Determine the (X, Y) coordinate at the center of the cell enclosing the given text.  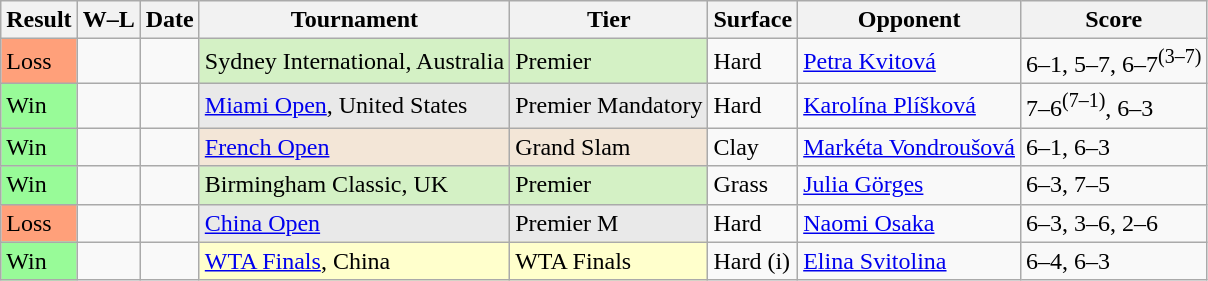
Naomi Osaka (910, 223)
Karolína Plíšková (910, 106)
China Open (354, 223)
6–1, 5–7, 6–7(3–7) (1113, 62)
Premier Mandatory (609, 106)
Julia Görges (910, 185)
Elina Svitolina (910, 261)
Date (170, 20)
Tournament (354, 20)
Grand Slam (609, 147)
French Open (354, 147)
WTA Finals (609, 261)
6–3, 7–5 (1113, 185)
Grass (753, 185)
Premier M (609, 223)
Markéta Vondroušová (910, 147)
W–L (108, 20)
Score (1113, 20)
WTA Finals, China (354, 261)
Miami Open, United States (354, 106)
Hard (i) (753, 261)
Surface (753, 20)
Tier (609, 20)
Sydney International, Australia (354, 62)
Result (39, 20)
6–4, 6–3 (1113, 261)
6–1, 6–3 (1113, 147)
Opponent (910, 20)
Birmingham Classic, UK (354, 185)
7–6(7–1), 6–3 (1113, 106)
Petra Kvitová (910, 62)
Clay (753, 147)
6–3, 3–6, 2–6 (1113, 223)
